Detect which cell encompasses the target text, then output its (x, y) center coordinate. 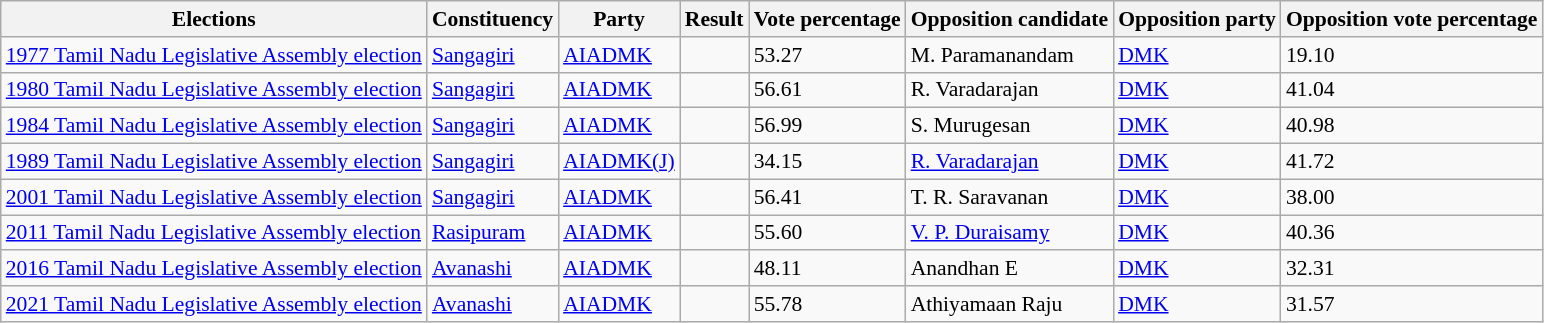
Vote percentage (828, 19)
Opposition vote percentage (1412, 19)
Athiyamaan Raju (1010, 304)
1984 Tamil Nadu Legislative Assembly election (214, 126)
1989 Tamil Nadu Legislative Assembly election (214, 162)
56.99 (828, 126)
38.00 (1412, 197)
34.15 (828, 162)
48.11 (828, 269)
1977 Tamil Nadu Legislative Assembly election (214, 55)
2011 Tamil Nadu Legislative Assembly election (214, 233)
M. Paramanandam (1010, 55)
Opposition party (1197, 19)
55.60 (828, 233)
Elections (214, 19)
Rasipuram (492, 233)
Constituency (492, 19)
40.98 (1412, 126)
56.61 (828, 90)
T. R. Saravanan (1010, 197)
Result (714, 19)
56.41 (828, 197)
S. Murugesan (1010, 126)
V. P. Duraisamy (1010, 233)
55.78 (828, 304)
41.04 (1412, 90)
41.72 (1412, 162)
40.36 (1412, 233)
53.27 (828, 55)
Party (619, 19)
Opposition candidate (1010, 19)
2021 Tamil Nadu Legislative Assembly election (214, 304)
2016 Tamil Nadu Legislative Assembly election (214, 269)
31.57 (1412, 304)
19.10 (1412, 55)
32.31 (1412, 269)
2001 Tamil Nadu Legislative Assembly election (214, 197)
Anandhan E (1010, 269)
1980 Tamil Nadu Legislative Assembly election (214, 90)
AIADMK(J) (619, 162)
